From the cell containing the given text, extract its center point as (x, y) coordinate. 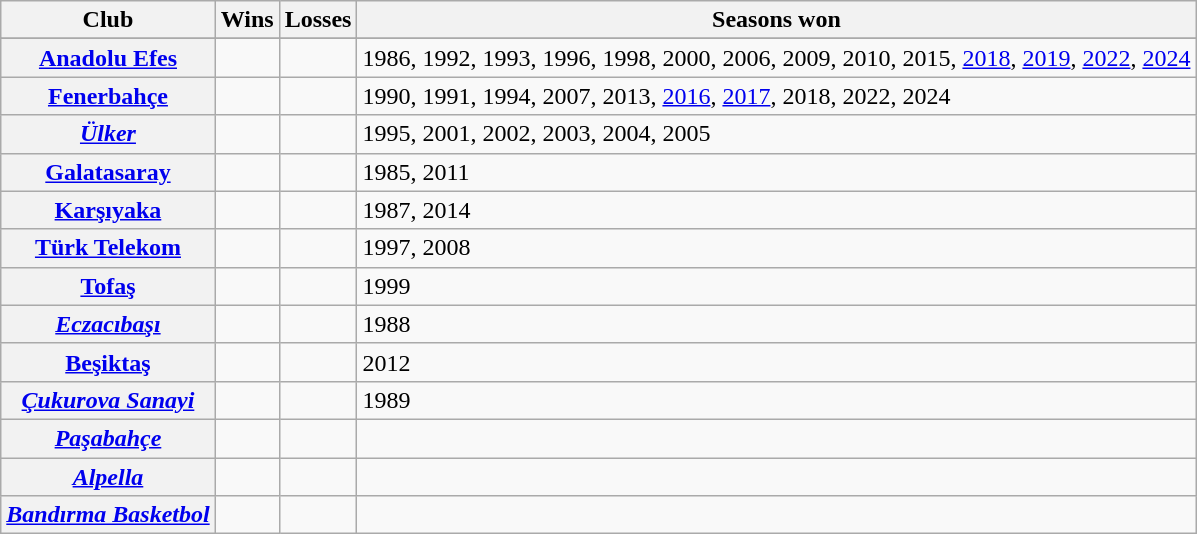
1999 (776, 286)
1989 (776, 400)
2012 (776, 362)
Fenerbahçe (108, 96)
1997, 2008 (776, 248)
Tofaş (108, 286)
Galatasaray (108, 172)
Çukurova Sanayi (108, 400)
Eczacıbaşı (108, 324)
1987, 2014 (776, 210)
Seasons won (776, 20)
1995, 2001, 2002, 2003, 2004, 2005 (776, 134)
Alpella (108, 477)
Türk Telekom (108, 248)
Club (108, 20)
Karşıyaka (108, 210)
Anadolu Efes (108, 58)
Beşiktaş (108, 362)
1990, 1991, 1994, 2007, 2013, 2016, 2017, 2018, 2022, 2024 (776, 96)
Bandırma Basketbol (108, 515)
1985, 2011 (776, 172)
1986, 1992, 1993, 1996, 1998, 2000, 2006, 2009, 2010, 2015, 2018, 2019, 2022, 2024 (776, 58)
Ülker (108, 134)
Wins (247, 20)
Paşabahçe (108, 438)
1988 (776, 324)
Losses (318, 20)
